Output the [X, Y] coordinate of the center of the cell containing the given text.  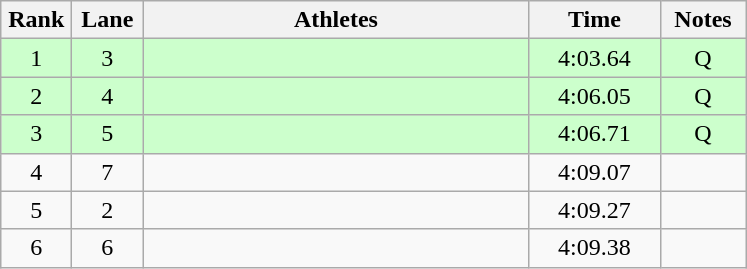
4:06.05 [594, 96]
1 [36, 58]
4:09.38 [594, 248]
4:03.64 [594, 58]
7 [108, 172]
Notes [703, 20]
4:09.07 [594, 172]
4:09.27 [594, 210]
Athletes [336, 20]
Lane [108, 20]
4:06.71 [594, 134]
Rank [36, 20]
Time [594, 20]
